Locate the cell with the specified text and output its [x, y] center coordinate. 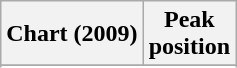
Peakposition [189, 34]
Chart (2009) [72, 34]
